Extract the (X, Y) coordinate from the center of the cell holding the provided text.  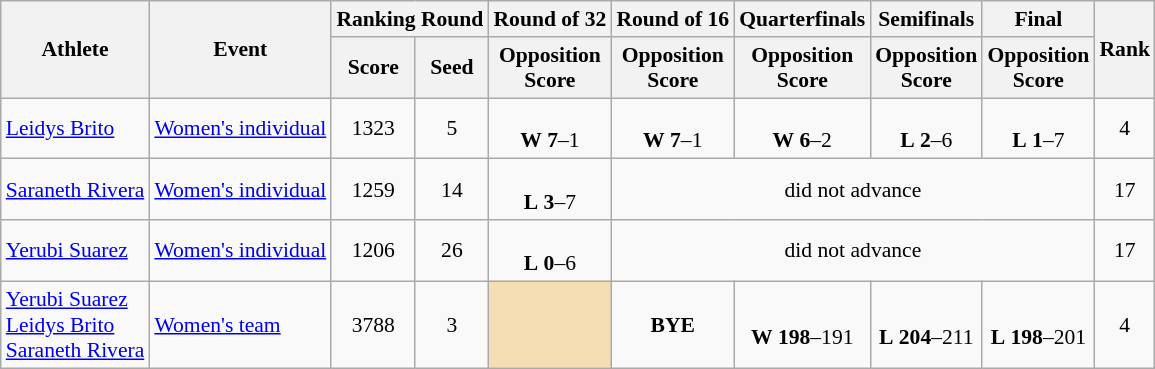
Ranking Round (410, 19)
3788 (373, 324)
1206 (373, 250)
Score (373, 68)
L 3–7 (550, 190)
Women's team (240, 324)
1259 (373, 190)
L 204–211 (926, 324)
5 (452, 128)
Semifinals (926, 19)
Final (1038, 19)
BYE (672, 324)
L 1–7 (1038, 128)
W 6–2 (802, 128)
Seed (452, 68)
1323 (373, 128)
14 (452, 190)
Quarterfinals (802, 19)
W 198–191 (802, 324)
Round of 16 (672, 19)
Yerubi SuarezLeidys BritoSaraneth Rivera (76, 324)
Athlete (76, 50)
Saraneth Rivera (76, 190)
26 (452, 250)
L 0–6 (550, 250)
3 (452, 324)
L 2–6 (926, 128)
Rank (1124, 50)
Round of 32 (550, 19)
Yerubi Suarez (76, 250)
Event (240, 50)
L 198–201 (1038, 324)
Leidys Brito (76, 128)
